Scan for the cell matching the given text and deliver its [X, Y] coordinate at center. 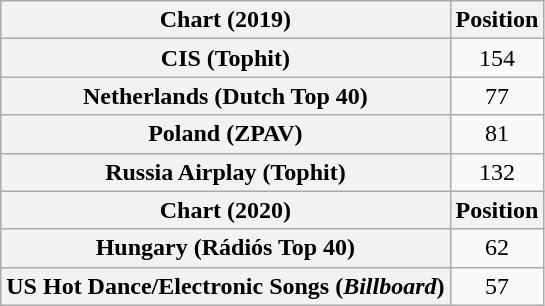
81 [497, 134]
Chart (2019) [226, 20]
CIS (Tophit) [226, 58]
132 [497, 172]
154 [497, 58]
Russia Airplay (Tophit) [226, 172]
Hungary (Rádiós Top 40) [226, 248]
62 [497, 248]
77 [497, 96]
Netherlands (Dutch Top 40) [226, 96]
Poland (ZPAV) [226, 134]
US Hot Dance/Electronic Songs (Billboard) [226, 286]
57 [497, 286]
Chart (2020) [226, 210]
